Return [x, y] of the center of cell containing provided text 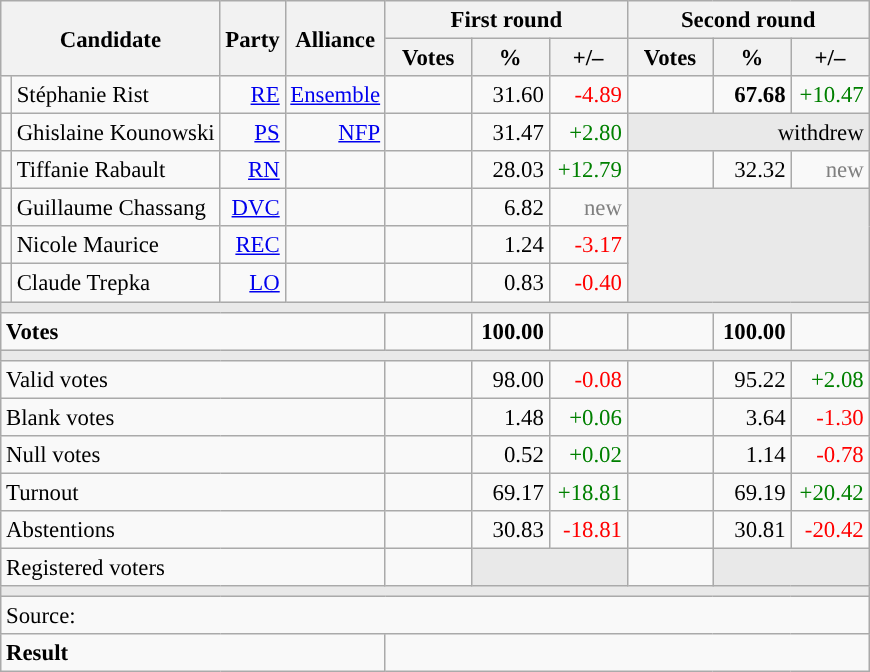
+10.47 [830, 95]
+12.79 [588, 170]
31.60 [510, 95]
98.00 [510, 379]
1.48 [510, 417]
-1.30 [830, 417]
Null votes [194, 455]
+20.42 [830, 492]
RN [252, 170]
69.19 [752, 492]
0.83 [510, 283]
RE [252, 95]
REC [252, 245]
Alliance [335, 38]
+2.80 [588, 133]
+0.06 [588, 417]
-0.08 [588, 379]
Source: [435, 616]
Candidate [110, 38]
-0.78 [830, 455]
Nicole Maurice [116, 245]
67.68 [752, 95]
PS [252, 133]
1.24 [510, 245]
Blank votes [194, 417]
3.64 [752, 417]
30.81 [752, 530]
95.22 [752, 379]
-20.42 [830, 530]
Registered voters [194, 567]
-3.17 [588, 245]
28.03 [510, 170]
LO [252, 283]
6.82 [510, 208]
Ghislaine Kounowski [116, 133]
Abstentions [194, 530]
-18.81 [588, 530]
0.52 [510, 455]
+2.08 [830, 379]
31.47 [510, 133]
69.17 [510, 492]
Turnout [194, 492]
Claude Trepka [116, 283]
Stéphanie Rist [116, 95]
DVC [252, 208]
Second round [748, 20]
First round [506, 20]
Guillaume Chassang [116, 208]
-4.89 [588, 95]
NFP [335, 133]
Result [194, 653]
Party [252, 38]
Valid votes [194, 379]
32.32 [752, 170]
-0.40 [588, 283]
+18.81 [588, 492]
1.14 [752, 455]
+0.02 [588, 455]
withdrew [748, 133]
Tiffanie Rabault [116, 170]
30.83 [510, 530]
Ensemble [335, 95]
